Determine the [x, y] coordinate at the center of the cell enclosing the given text.  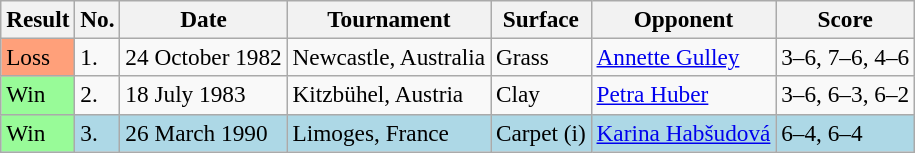
Carpet (i) [542, 133]
No. [98, 19]
3–6, 7–6, 4–6 [846, 57]
18 July 1983 [204, 95]
Surface [542, 19]
Clay [542, 95]
Result [38, 19]
Kitzbühel, Austria [388, 95]
Annette Gulley [684, 57]
Petra Huber [684, 95]
Newcastle, Australia [388, 57]
1. [98, 57]
3. [98, 133]
3–6, 6–3, 6–2 [846, 95]
Limoges, France [388, 133]
Karina Habšudová [684, 133]
Score [846, 19]
26 March 1990 [204, 133]
Grass [542, 57]
Tournament [388, 19]
Date [204, 19]
2. [98, 95]
Loss [38, 57]
24 October 1982 [204, 57]
6–4, 6–4 [846, 133]
Opponent [684, 19]
